Output the [x, y] coordinate of the center of the cell containing the given text.  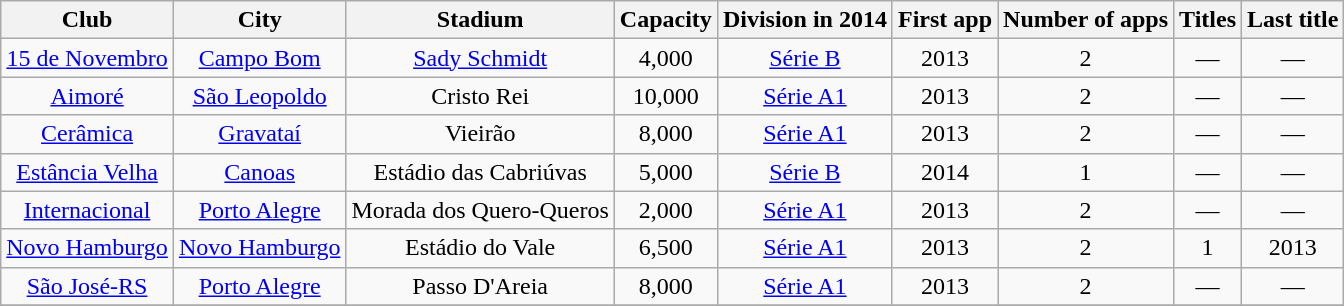
Last title [1293, 20]
Canoas [260, 172]
Passo D'Areia [480, 286]
4,000 [666, 58]
Club [88, 20]
15 de Novembro [88, 58]
6,500 [666, 248]
Stadium [480, 20]
Titles [1208, 20]
Cristo Rei [480, 96]
Capacity [666, 20]
2,000 [666, 210]
Estádio das Cabriúvas [480, 172]
Sady Schmidt [480, 58]
5,000 [666, 172]
Division in 2014 [804, 20]
Campo Bom [260, 58]
10,000 [666, 96]
Internacional [88, 210]
Number of apps [1086, 20]
Morada dos Quero-Queros [480, 210]
Estádio do Vale [480, 248]
São José-RS [88, 286]
Gravataí [260, 134]
Vieirão [480, 134]
Cerâmica [88, 134]
Estância Velha [88, 172]
First app [944, 20]
City [260, 20]
São Leopoldo [260, 96]
Aimoré [88, 96]
2014 [944, 172]
